Find where the given text appears and provide that cell's center as (x, y) coordinate. 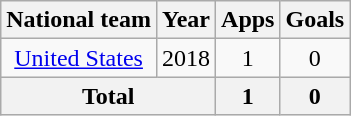
Goals (315, 20)
2018 (186, 58)
Total (108, 96)
Apps (248, 20)
National team (79, 20)
Year (186, 20)
United States (79, 58)
